Output the [x, y] coordinate of the center of the cell containing the given text.  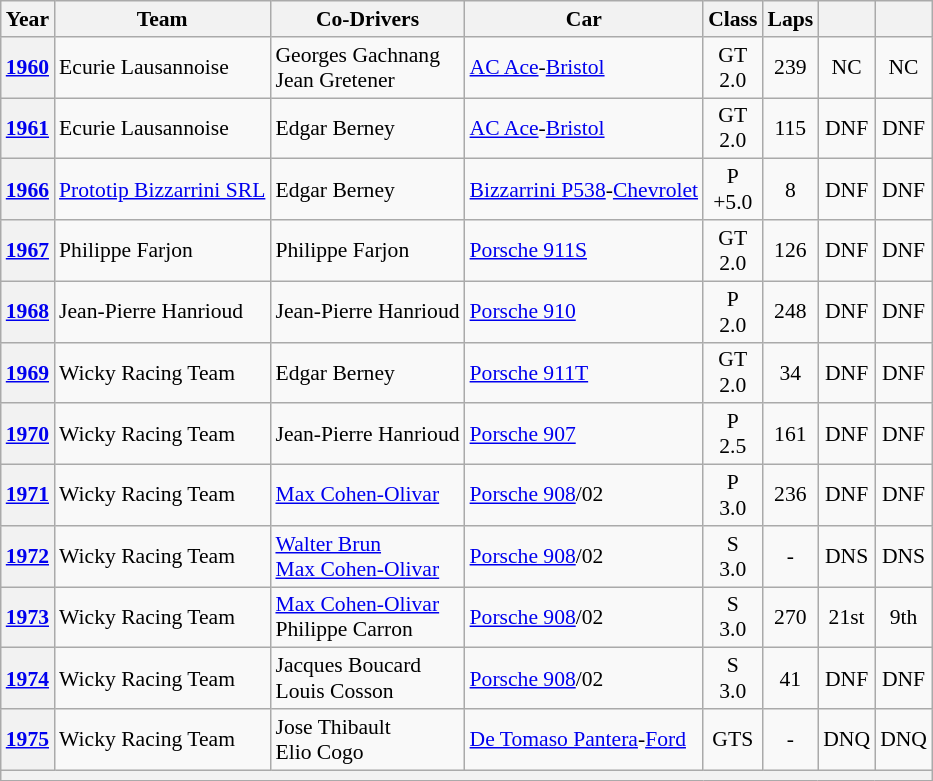
8 [790, 190]
Year [28, 19]
Georges Gachnang Jean Gretener [367, 68]
41 [790, 678]
Jose Thibault Elio Cogo [367, 740]
GTS [732, 740]
1972 [28, 556]
Bizzarrini P538-Chevrolet [584, 190]
Porsche 907 [584, 434]
P3.0 [732, 496]
Porsche 911T [584, 372]
Prototip Bizzarrini SRL [162, 190]
1971 [28, 496]
270 [790, 618]
115 [790, 128]
239 [790, 68]
P2.0 [732, 312]
Walter Brun Max Cohen-Olivar [367, 556]
1974 [28, 678]
1973 [28, 618]
34 [790, 372]
21st [846, 618]
1968 [28, 312]
1975 [28, 740]
Porsche 911S [584, 250]
9th [904, 618]
248 [790, 312]
Team [162, 19]
1966 [28, 190]
P2.5 [732, 434]
1969 [28, 372]
Max Cohen-Olivar [367, 496]
Class [732, 19]
Porsche 910 [584, 312]
1967 [28, 250]
126 [790, 250]
Co-Drivers [367, 19]
1960 [28, 68]
161 [790, 434]
P+5.0 [732, 190]
1970 [28, 434]
Car [584, 19]
236 [790, 496]
Jacques Boucard Louis Cosson [367, 678]
1961 [28, 128]
Max Cohen-Olivar Philippe Carron [367, 618]
De Tomaso Pantera-Ford [584, 740]
Laps [790, 19]
